Identify which cell holds the provided text, then report its [X, Y] central coordinate. 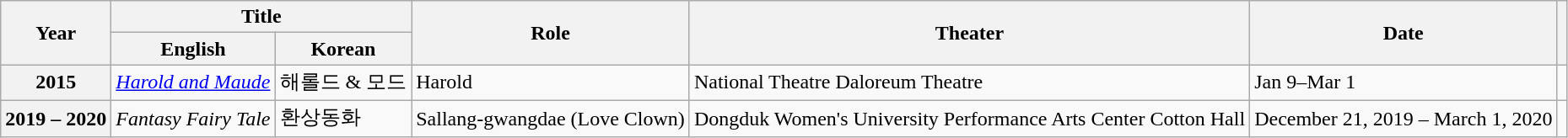
해롤드 & 모드 [343, 82]
Dongduk Women's University Performance Arts Center Cotton Hall [969, 118]
Korean [343, 49]
Date [1404, 33]
Harold [551, 82]
National Theatre Daloreum Theatre [969, 82]
English [193, 49]
Title [261, 17]
Theater [969, 33]
Fantasy Fairy Tale [193, 118]
Harold and Maude [193, 82]
December 21, 2019 – March 1, 2020 [1404, 118]
Jan 9–Mar 1 [1404, 82]
Year [56, 33]
Role [551, 33]
환상동화 [343, 118]
2019 – 2020 [56, 118]
Sallang-gwangdae (Love Clown) [551, 118]
2015 [56, 82]
